Provide the (X, Y) coordinate of the cell's center where the given text is located.  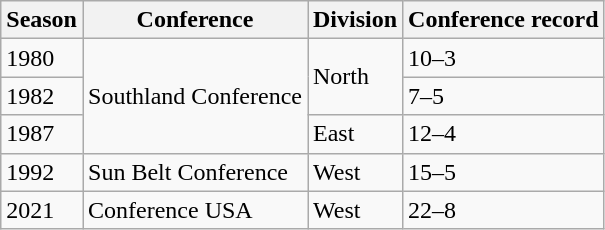
East (356, 134)
Conference (194, 20)
Conference record (504, 20)
North (356, 77)
Season (42, 20)
1982 (42, 96)
Conference USA (194, 210)
12–4 (504, 134)
Sun Belt Conference (194, 172)
1980 (42, 58)
Southland Conference (194, 96)
1987 (42, 134)
Division (356, 20)
7–5 (504, 96)
15–5 (504, 172)
1992 (42, 172)
10–3 (504, 58)
22–8 (504, 210)
2021 (42, 210)
